Return (X, Y) of the center of cell containing provided text 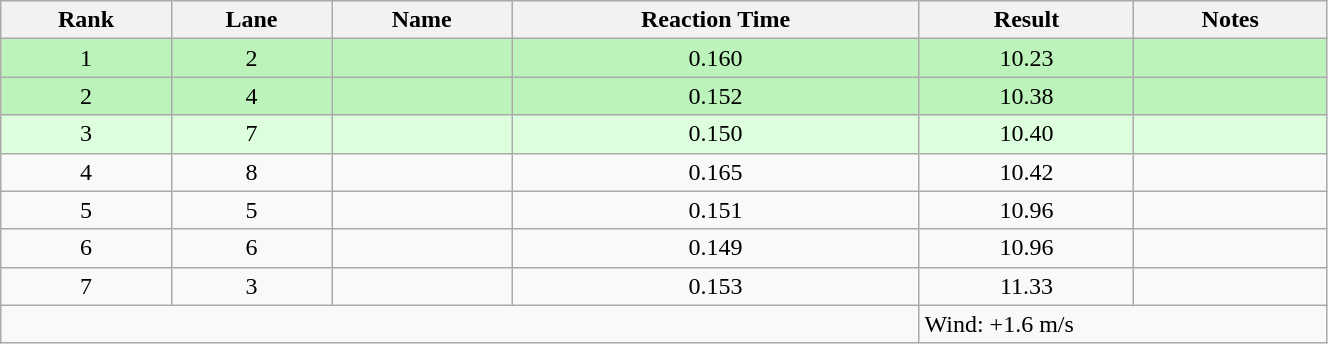
0.151 (716, 210)
1 (86, 58)
10.42 (1026, 172)
Rank (86, 20)
8 (251, 172)
10.23 (1026, 58)
11.33 (1026, 286)
Result (1026, 20)
0.165 (716, 172)
0.150 (716, 134)
0.149 (716, 248)
Name (422, 20)
0.160 (716, 58)
10.38 (1026, 96)
Reaction Time (716, 20)
Wind: +1.6 m/s (1122, 324)
Notes (1230, 20)
10.40 (1026, 134)
0.152 (716, 96)
Lane (251, 20)
0.153 (716, 286)
